Scan for the cell matching the given text and deliver its (X, Y) coordinate at center. 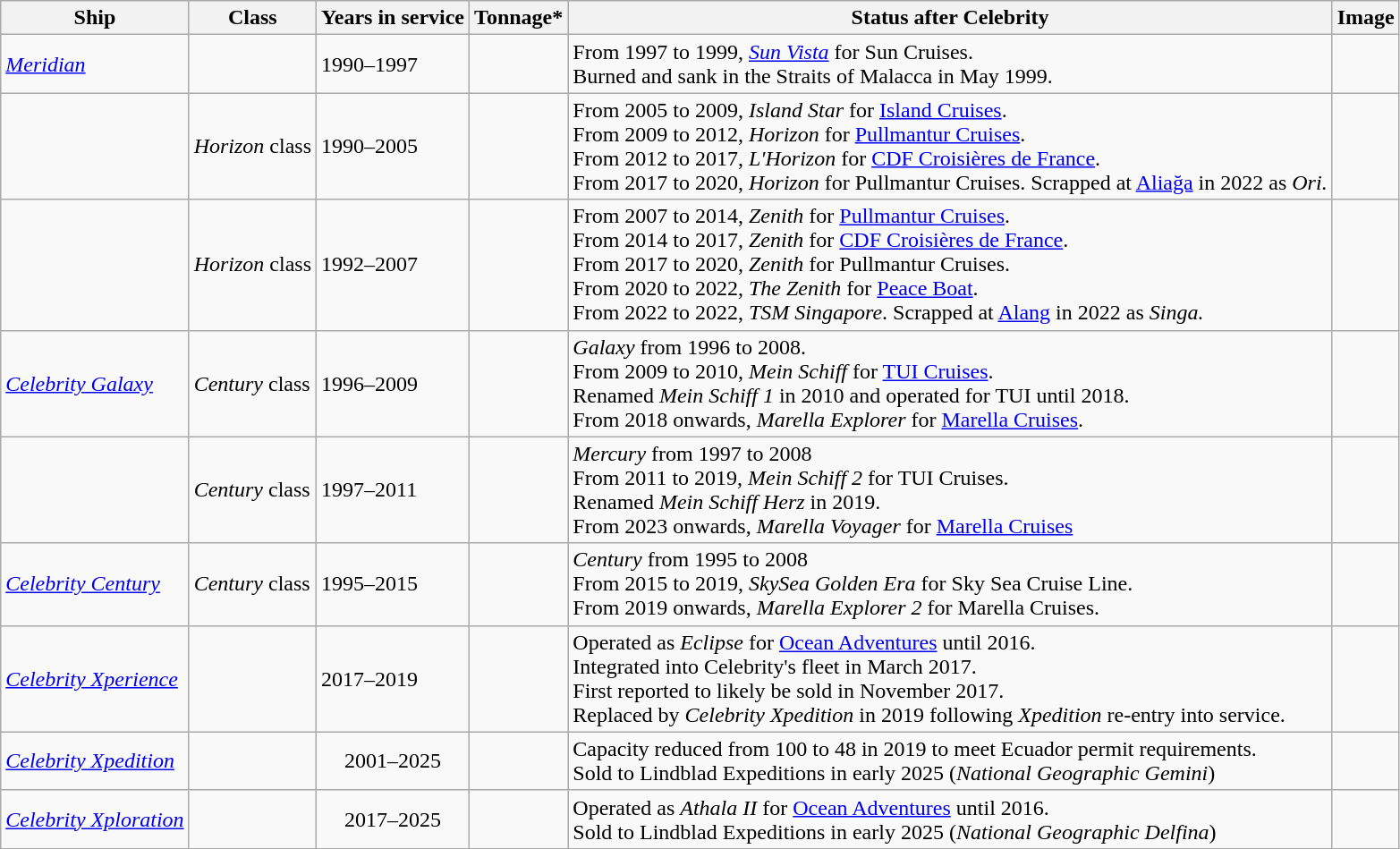
Ship (95, 18)
1990–2005 (394, 147)
2001–2025 (394, 760)
Celebrity Century (95, 584)
From 1997 to 1999, Sun Vista for Sun Cruises.Burned and sank in the Straits of Malacca in May 1999. (950, 64)
1992–2007 (394, 265)
1997–2011 (394, 490)
Celebrity Xperience (95, 678)
Years in service (394, 18)
1990–1997 (394, 64)
Class (252, 18)
1995–2015 (394, 584)
Celebrity Xploration (95, 819)
Meridian (95, 64)
Image (1365, 18)
2017–2019 (394, 678)
Celebrity Xpedition (95, 760)
Operated as Athala II for Ocean Adventures until 2016. Sold to Lindblad Expeditions in early 2025 (National Geographic Delfina) (950, 819)
Century from 1995 to 2008From 2015 to 2019, SkySea Golden Era for Sky Sea Cruise Line.From 2019 onwards, Marella Explorer 2 for Marella Cruises. (950, 584)
Status after Celebrity (950, 18)
1996–2009 (394, 383)
Tonnage* (519, 18)
2017–2025 (394, 819)
Celebrity Galaxy (95, 383)
Capacity reduced from 100 to 48 in 2019 to meet Ecuador permit requirements. Sold to Lindblad Expeditions in early 2025 (National Geographic Gemini) (950, 760)
